Detect which cell encompasses the target text, then output its (X, Y) center coordinate. 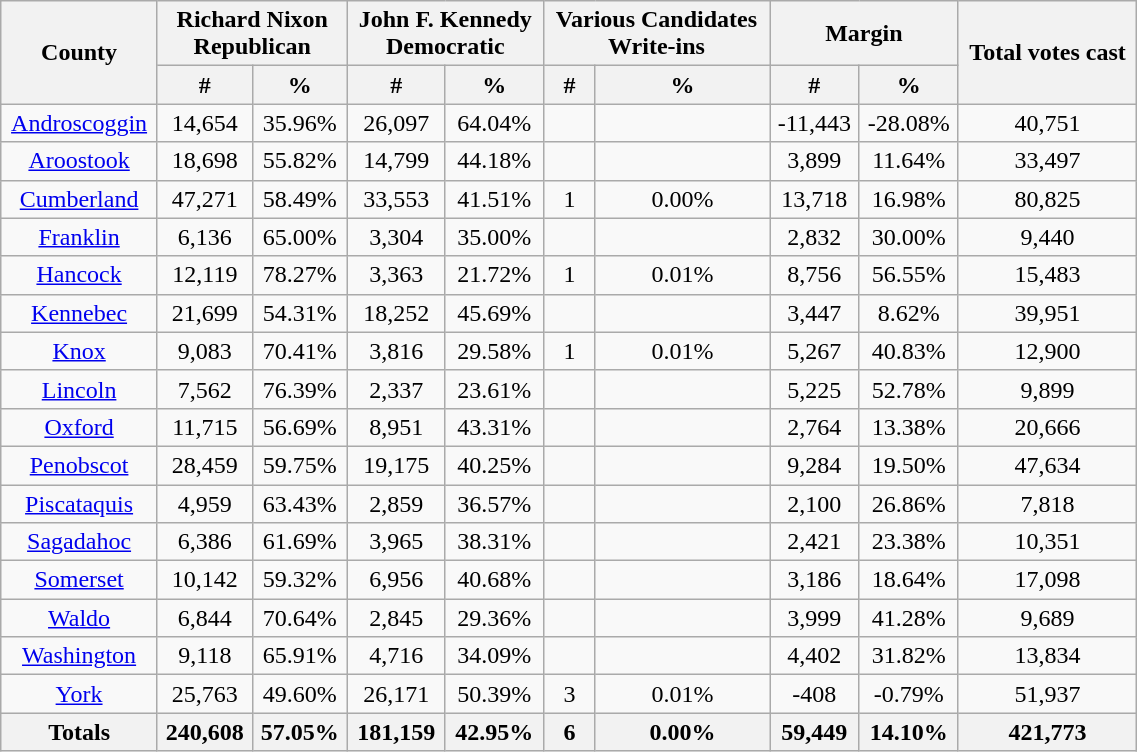
40.83% (908, 351)
23.38% (908, 542)
2,337 (396, 389)
Franklin (80, 237)
12,900 (1048, 351)
14,799 (396, 161)
16.98% (908, 199)
15,483 (1048, 275)
14,654 (204, 123)
80,825 (1048, 199)
58.49% (300, 199)
3,965 (396, 542)
33,497 (1048, 161)
York (80, 694)
40.68% (494, 580)
4,716 (396, 656)
56.69% (300, 427)
47,271 (204, 199)
5,225 (815, 389)
64.04% (494, 123)
63.43% (300, 503)
40.25% (494, 465)
28,459 (204, 465)
Penobscot (80, 465)
-11,443 (815, 123)
30.00% (908, 237)
County (80, 52)
6,956 (396, 580)
10,142 (204, 580)
Aroostook (80, 161)
26,097 (396, 123)
9,689 (1048, 618)
26.86% (908, 503)
Knox (80, 351)
65.00% (300, 237)
21.72% (494, 275)
19,175 (396, 465)
19.50% (908, 465)
8.62% (908, 313)
13.38% (908, 427)
59.32% (300, 580)
6,386 (204, 542)
65.91% (300, 656)
Somerset (80, 580)
40,751 (1048, 123)
3,999 (815, 618)
8,951 (396, 427)
26,171 (396, 694)
59.75% (300, 465)
54.31% (300, 313)
47,634 (1048, 465)
42.95% (494, 732)
9,118 (204, 656)
10,351 (1048, 542)
9,899 (1048, 389)
33,553 (396, 199)
18,252 (396, 313)
Margin (864, 34)
29.36% (494, 618)
4,402 (815, 656)
Kennebec (80, 313)
41.28% (908, 618)
25,763 (204, 694)
2,845 (396, 618)
51,937 (1048, 694)
9,284 (815, 465)
Totals (80, 732)
21,699 (204, 313)
9,083 (204, 351)
6,136 (204, 237)
55.82% (300, 161)
2,764 (815, 427)
Washington (80, 656)
John F. KennedyDemocratic (445, 34)
9,440 (1048, 237)
31.82% (908, 656)
-408 (815, 694)
39,951 (1048, 313)
56.55% (908, 275)
14.10% (908, 732)
23.61% (494, 389)
18,698 (204, 161)
-0.79% (908, 694)
2,100 (815, 503)
Various CandidatesWrite-ins (656, 34)
Oxford (80, 427)
41.51% (494, 199)
8,756 (815, 275)
17,098 (1048, 580)
20,666 (1048, 427)
35.00% (494, 237)
Richard NixonRepublican (252, 34)
Total votes cast (1048, 52)
49.60% (300, 694)
76.39% (300, 389)
240,608 (204, 732)
3,899 (815, 161)
45.69% (494, 313)
7,562 (204, 389)
Sagadahoc (80, 542)
7,818 (1048, 503)
3 (569, 694)
2,832 (815, 237)
Cumberland (80, 199)
2,859 (396, 503)
2,421 (815, 542)
43.31% (494, 427)
36.57% (494, 503)
Androscoggin (80, 123)
Lincoln (80, 389)
35.96% (300, 123)
5,267 (815, 351)
61.69% (300, 542)
3,304 (396, 237)
44.18% (494, 161)
13,718 (815, 199)
38.31% (494, 542)
57.05% (300, 732)
3,363 (396, 275)
Piscataquis (80, 503)
6,844 (204, 618)
12,119 (204, 275)
3,816 (396, 351)
50.39% (494, 694)
421,773 (1048, 732)
70.41% (300, 351)
29.58% (494, 351)
11.64% (908, 161)
70.64% (300, 618)
18.64% (908, 580)
-28.08% (908, 123)
52.78% (908, 389)
4,959 (204, 503)
11,715 (204, 427)
Waldo (80, 618)
181,159 (396, 732)
34.09% (494, 656)
Hancock (80, 275)
59,449 (815, 732)
3,186 (815, 580)
6 (569, 732)
3,447 (815, 313)
78.27% (300, 275)
13,834 (1048, 656)
